Search for the cell housing the specified text and yield its [x, y] center coordinate. 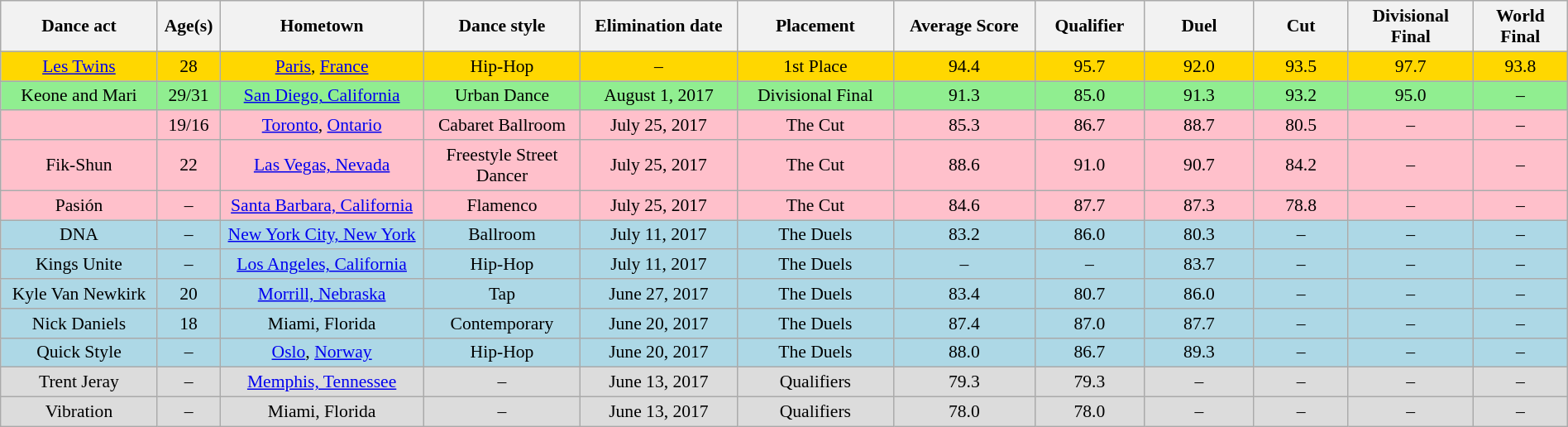
97.7 [1411, 66]
22 [189, 166]
Hometown [322, 26]
Elimination date [658, 26]
29/31 [189, 96]
88.7 [1199, 126]
DNA [79, 235]
Flamenco [501, 205]
1st Place [815, 66]
Cut [1301, 26]
90.7 [1199, 166]
84.2 [1301, 166]
94.4 [964, 66]
Kyle Van Newkirk [79, 294]
Dance act [79, 26]
Duel [1199, 26]
Quick Style [79, 353]
Average Score [964, 26]
Kings Unite [79, 265]
Age(s) [189, 26]
28 [189, 66]
Qualifier [1090, 26]
World Final [1520, 26]
Vibration [79, 412]
93.2 [1301, 96]
87.3 [1199, 205]
80.7 [1090, 294]
83.7 [1199, 265]
93.5 [1301, 66]
Las Vegas, Nevada [322, 166]
Oslo, Norway [322, 353]
89.3 [1199, 353]
Santa Barbara, California [322, 205]
84.6 [964, 205]
80.3 [1199, 235]
San Diego, California [322, 96]
78.8 [1301, 205]
Urban Dance [501, 96]
Cabaret Ballroom [501, 126]
19/16 [189, 126]
Morrill, Nebraska [322, 294]
93.8 [1520, 66]
Trent Jeray [79, 382]
88.6 [964, 166]
92.0 [1199, 66]
95.7 [1090, 66]
87.0 [1090, 324]
Freestyle Street Dancer [501, 166]
Placement [815, 26]
18 [189, 324]
Keone and Mari [79, 96]
Ballroom [501, 235]
August 1, 2017 [658, 96]
Nick Daniels [79, 324]
Paris, France [322, 66]
Tap [501, 294]
87.4 [964, 324]
New York City, New York [322, 235]
Contemporary [501, 324]
Memphis, Tennessee [322, 382]
Los Angeles, California [322, 265]
Les Twins [79, 66]
Fik-Shun [79, 166]
83.4 [964, 294]
91.0 [1090, 166]
95.0 [1411, 96]
Pasión [79, 205]
Toronto, Ontario [322, 126]
June 27, 2017 [658, 294]
88.0 [964, 353]
85.3 [964, 126]
80.5 [1301, 126]
83.2 [964, 235]
85.0 [1090, 96]
20 [189, 294]
Dance style [501, 26]
